Determine the (x, y) coordinate at the center of the cell enclosing the given text.  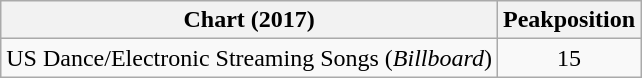
15 (570, 58)
US Dance/Electronic Streaming Songs (Billboard) (250, 58)
Peakposition (570, 20)
Chart (2017) (250, 20)
